Identify which cell holds the provided text, then report its (X, Y) central coordinate. 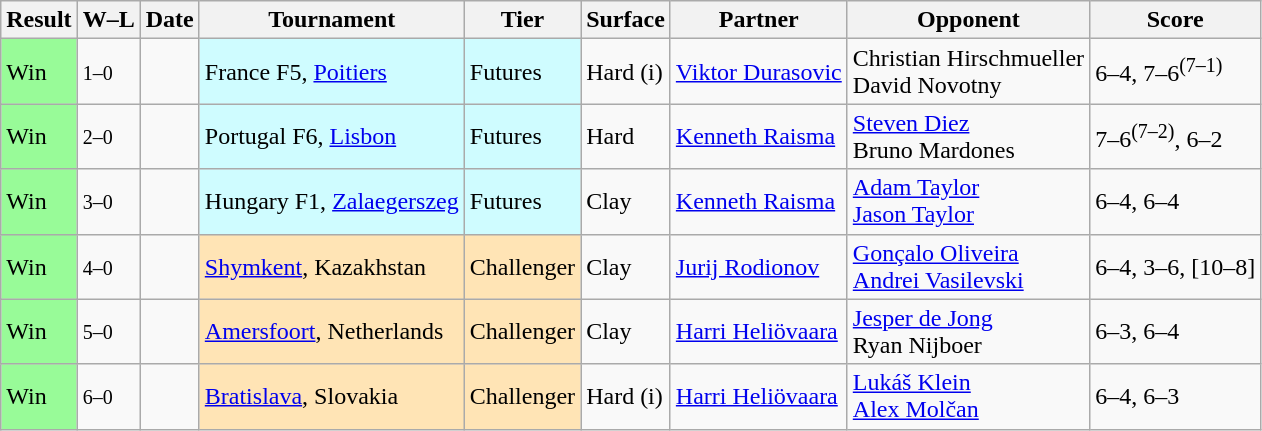
7–6(7–2), 6–2 (1176, 136)
Surface (626, 20)
Jurij Rodionov (758, 266)
Viktor Durasovic (758, 72)
6–4, 3–6, [10–8] (1176, 266)
Score (1176, 20)
3–0 (108, 202)
1–0 (108, 72)
6–4, 6–4 (1176, 202)
Partner (758, 20)
Hungary F1, Zalaegerszeg (332, 202)
6–3, 6–4 (1176, 332)
Amersfoort, Netherlands (332, 332)
Jesper de Jong Ryan Nijboer (968, 332)
2–0 (108, 136)
France F5, Poitiers (332, 72)
W–L (108, 20)
Adam Taylor Jason Taylor (968, 202)
5–0 (108, 332)
Christian Hirschmueller David Novotny (968, 72)
4–0 (108, 266)
Result (39, 20)
Bratislava, Slovakia (332, 396)
Tournament (332, 20)
6–4, 7–6(7–1) (1176, 72)
Lukáš Klein Alex Molčan (968, 396)
Hard (626, 136)
Portugal F6, Lisbon (332, 136)
Opponent (968, 20)
Date (170, 20)
Tier (522, 20)
6–0 (108, 396)
Shymkent, Kazakhstan (332, 266)
Steven Diez Bruno Mardones (968, 136)
6–4, 6–3 (1176, 396)
Gonçalo Oliveira Andrei Vasilevski (968, 266)
